From the cell containing the given text, extract its center point as [X, Y] coordinate. 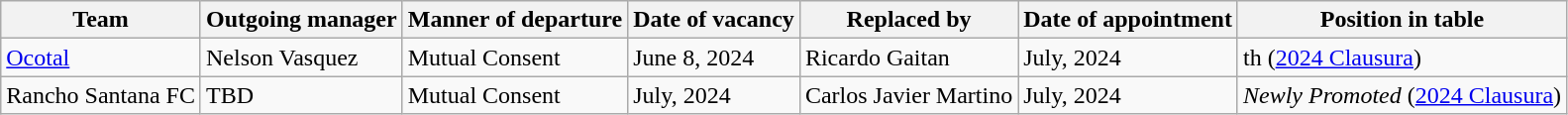
TBD [301, 95]
th (2024 Clausura) [1402, 57]
Ricardo Gaitan [908, 57]
Position in table [1402, 20]
June 8, 2024 [714, 57]
Carlos Javier Martino [908, 95]
Newly Promoted (2024 Clausura) [1402, 95]
Date of vacancy [714, 20]
Replaced by [908, 20]
Manner of departure [515, 20]
Rancho Santana FC [101, 95]
Nelson Vasquez [301, 57]
Ocotal [101, 57]
Team [101, 20]
Outgoing manager [301, 20]
Date of appointment [1128, 20]
